Output the (x, y) coordinate of the center of the cell containing the given text.  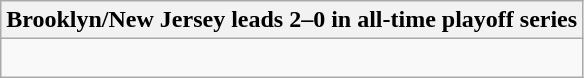
Brooklyn/New Jersey leads 2–0 in all-time playoff series (292, 20)
